Locate the cell with the specified text and output its [X, Y] center coordinate. 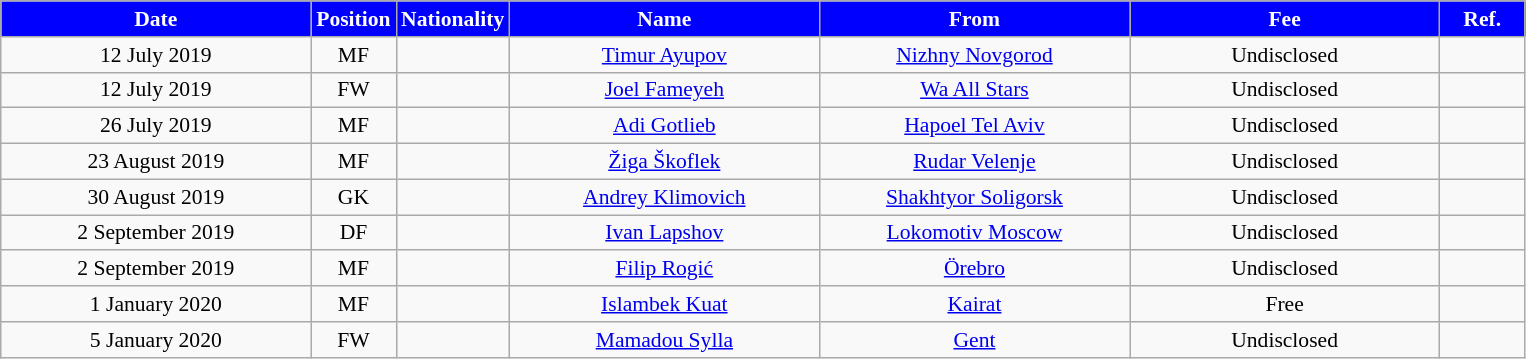
Date [156, 19]
Rudar Velenje [974, 162]
Kairat [974, 304]
Hapoel Tel Aviv [974, 126]
Ref. [1482, 19]
Gent [974, 340]
Position [354, 19]
Adi Gotlieb [664, 126]
DF [354, 233]
GK [354, 197]
Fee [1285, 19]
Andrey Klimovich [664, 197]
Nizhny Novgorod [974, 55]
30 August 2019 [156, 197]
Free [1285, 304]
From [974, 19]
Nationality [452, 19]
26 July 2019 [156, 126]
Shakhtyor Soligorsk [974, 197]
1 January 2020 [156, 304]
5 January 2020 [156, 340]
23 August 2019 [156, 162]
Joel Fameyeh [664, 90]
Lokomotiv Moscow [974, 233]
Žiga Škoflek [664, 162]
Wa All Stars [974, 90]
Filip Rogić [664, 269]
Name [664, 19]
Islambek Kuat [664, 304]
Timur Ayupov [664, 55]
Mamadou Sylla [664, 340]
Ivan Lapshov [664, 233]
Örebro [974, 269]
